Provide the [X, Y] coordinate of the cell's center where the given text is located.  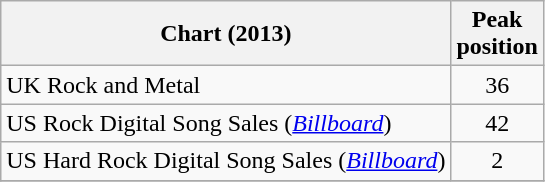
US Rock Digital Song Sales (Billboard) [226, 123]
Chart (2013) [226, 34]
42 [497, 123]
UK Rock and Metal [226, 85]
Peakposition [497, 34]
2 [497, 161]
36 [497, 85]
US Hard Rock Digital Song Sales (Billboard) [226, 161]
